Extract the (x, y) coordinate from the center of the cell holding the provided text.  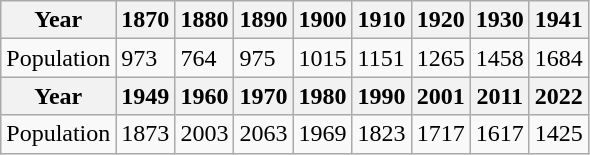
1930 (500, 20)
1900 (322, 20)
764 (204, 58)
1969 (322, 134)
1015 (322, 58)
1880 (204, 20)
1265 (440, 58)
1890 (264, 20)
1870 (146, 20)
1980 (322, 96)
975 (264, 58)
1458 (500, 58)
1910 (382, 20)
1823 (382, 134)
1990 (382, 96)
2001 (440, 96)
1970 (264, 96)
2063 (264, 134)
1717 (440, 134)
1960 (204, 96)
1617 (500, 134)
1873 (146, 134)
1425 (558, 134)
1941 (558, 20)
2011 (500, 96)
973 (146, 58)
1151 (382, 58)
1949 (146, 96)
2022 (558, 96)
2003 (204, 134)
1684 (558, 58)
1920 (440, 20)
